Pinpoint the cell where the given text exists, returning its [X, Y] midpoint coordinate. 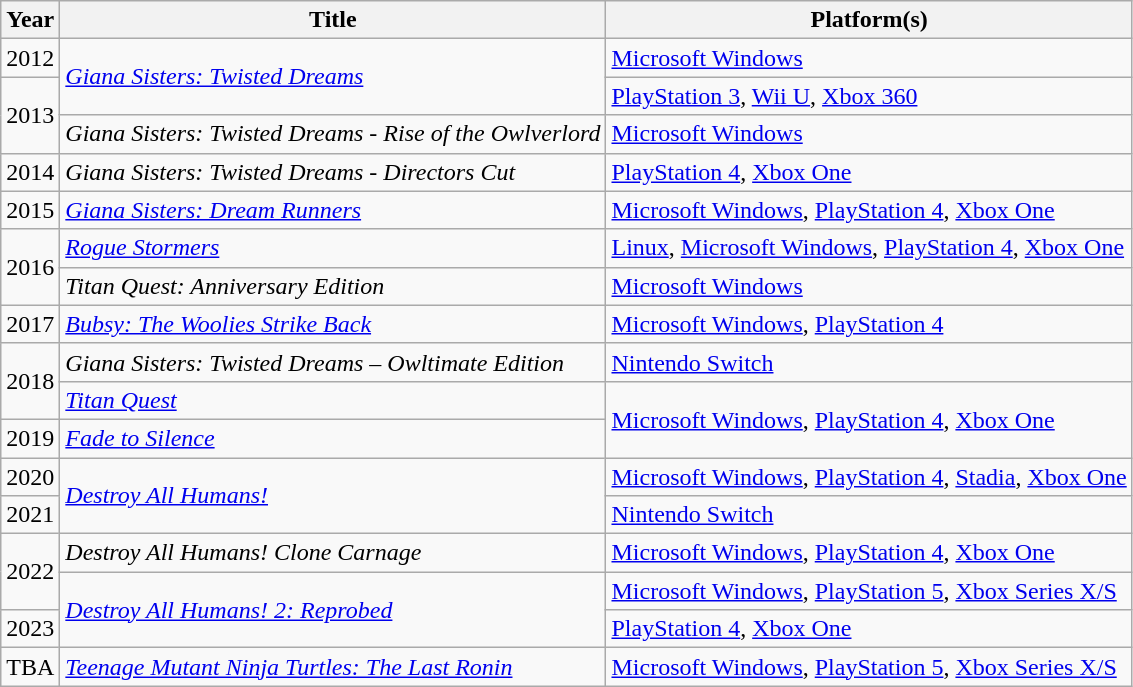
Title [333, 20]
Giana Sisters: Twisted Dreams - Rise of the Owlverlord [333, 134]
2014 [30, 172]
Titan Quest [333, 400]
Giana Sisters: Dream Runners [333, 210]
2016 [30, 267]
Linux, Microsoft Windows, PlayStation 4, Xbox One [869, 248]
2020 [30, 477]
2021 [30, 515]
Giana Sisters: Twisted Dreams [333, 77]
2012 [30, 58]
2017 [30, 324]
2023 [30, 629]
2018 [30, 381]
Destroy All Humans! 2: Reprobed [333, 610]
2015 [30, 210]
Bubsy: The Woolies Strike Back [333, 324]
2022 [30, 572]
Titan Quest: Anniversary Edition [333, 286]
Giana Sisters: Twisted Dreams - Directors Cut [333, 172]
Platform(s) [869, 20]
2019 [30, 438]
Teenage Mutant Ninja Turtles: The Last Ronin [333, 667]
Microsoft Windows, PlayStation 4 [869, 324]
Destroy All Humans! Clone Carnage [333, 553]
Giana Sisters: Twisted Dreams – Owltimate Edition [333, 362]
Microsoft Windows, PlayStation 4, Stadia, Xbox One [869, 477]
Rogue Stormers [333, 248]
TBA [30, 667]
Year [30, 20]
Destroy All Humans! [333, 496]
Fade to Silence [333, 438]
2013 [30, 115]
PlayStation 3, Wii U, Xbox 360 [869, 96]
